Provide the [x, y] coordinate of the cell's center where the given text is located.  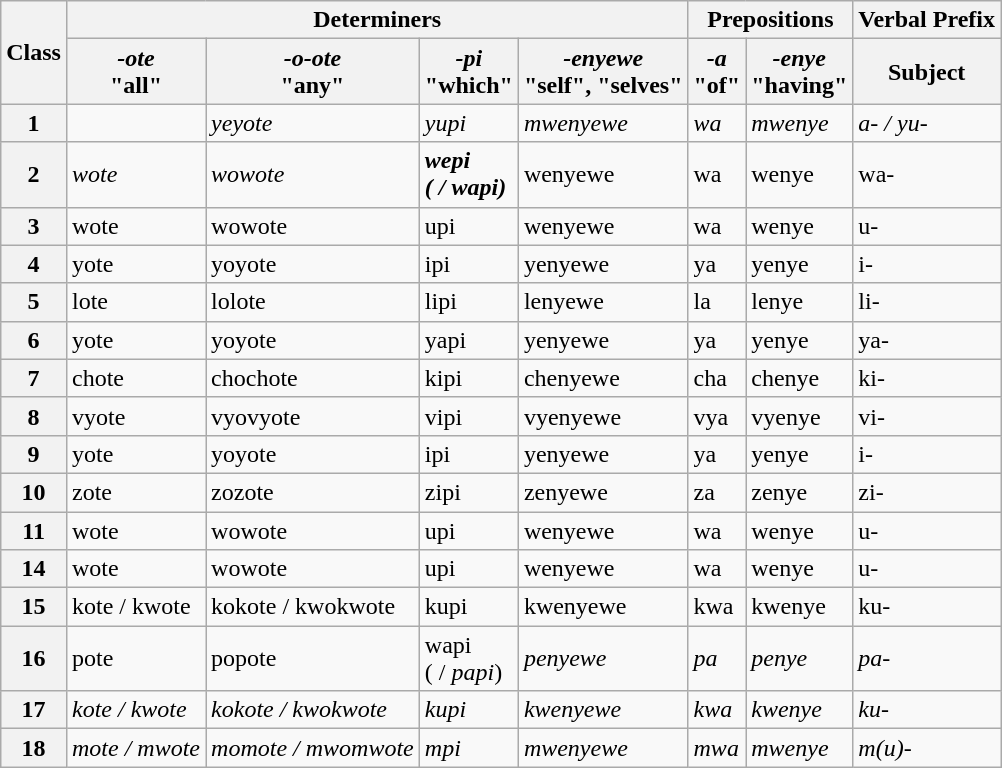
-ote "all" [136, 72]
pa- [927, 658]
16 [34, 658]
18 [34, 748]
1 [34, 123]
mwa [717, 748]
zipi [468, 492]
-o-ote "any" [313, 72]
-pi "which" [468, 72]
Class [34, 52]
10 [34, 492]
lenye [800, 302]
8 [34, 416]
penyewe [603, 658]
wepi ( / wapi) [468, 174]
mpi [468, 748]
ki- [927, 378]
a- / yu- [927, 123]
chochote [313, 378]
6 [34, 340]
chote [136, 378]
9 [34, 454]
wapi ( / papi) [468, 658]
-enyewe "self", "selves" [603, 72]
mote / mwote [136, 748]
-enye "having" [800, 72]
cha [717, 378]
Subject [927, 72]
lolote [313, 302]
4 [34, 264]
Verbal Prefix [927, 20]
vyovyote [313, 416]
Prepositions [770, 20]
popote [313, 658]
momote / mwomwote [313, 748]
2 [34, 174]
yupi [468, 123]
lote [136, 302]
vyote [136, 416]
vyenyewe [603, 416]
zenye [800, 492]
15 [34, 607]
chenyewe [603, 378]
yapi [468, 340]
wa- [927, 174]
17 [34, 710]
zote [136, 492]
-a "of" [717, 72]
lenyewe [603, 302]
kipi [468, 378]
14 [34, 569]
m(u)- [927, 748]
li- [927, 302]
chenye [800, 378]
5 [34, 302]
11 [34, 531]
zi- [927, 492]
pa [717, 658]
la [717, 302]
Determiners [377, 20]
ya- [927, 340]
pote [136, 658]
lipi [468, 302]
vi- [927, 416]
zenyewe [603, 492]
vipi [468, 416]
3 [34, 226]
7 [34, 378]
za [717, 492]
vya [717, 416]
vyenye [800, 416]
zozote [313, 492]
penye [800, 658]
yeyote [313, 123]
